Return [X, Y] of the center of cell containing provided text 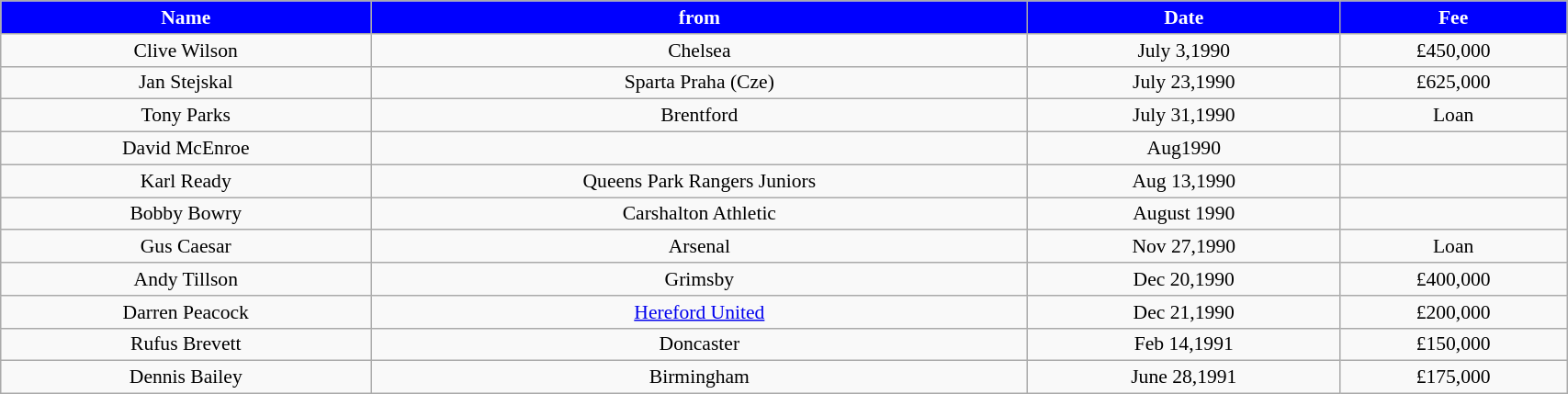
Tony Parks [186, 116]
Jan Stejskal [186, 83]
Clive Wilson [186, 51]
August 1990 [1184, 214]
Karl Ready [186, 181]
£400,000 [1453, 279]
Feb 14,1991 [1184, 344]
July 23,1990 [1184, 83]
£200,000 [1453, 312]
Dec 20,1990 [1184, 279]
Sparta Praha (Cze) [700, 83]
Gus Caesar [186, 247]
Queens Park Rangers Juniors [700, 181]
Bobby Bowry [186, 214]
£175,000 [1453, 377]
David McEnroe [186, 149]
Rufus Brevett [186, 344]
June 28,1991 [1184, 377]
from [700, 17]
Doncaster [700, 344]
Dec 21,1990 [1184, 312]
Carshalton Athletic [700, 214]
Grimsby [700, 279]
Arsenal [700, 247]
£450,000 [1453, 51]
Birmingham [700, 377]
July 31,1990 [1184, 116]
Aug 13,1990 [1184, 181]
Andy Tillson [186, 279]
Chelsea [700, 51]
£150,000 [1453, 344]
Darren Peacock [186, 312]
Date [1184, 17]
Fee [1453, 17]
Nov 27,1990 [1184, 247]
Hereford United [700, 312]
Name [186, 17]
Aug1990 [1184, 149]
£625,000 [1453, 83]
Dennis Bailey [186, 377]
Brentford [700, 116]
July 3,1990 [1184, 51]
